Output the [x, y] coordinate of the center of the cell containing the given text.  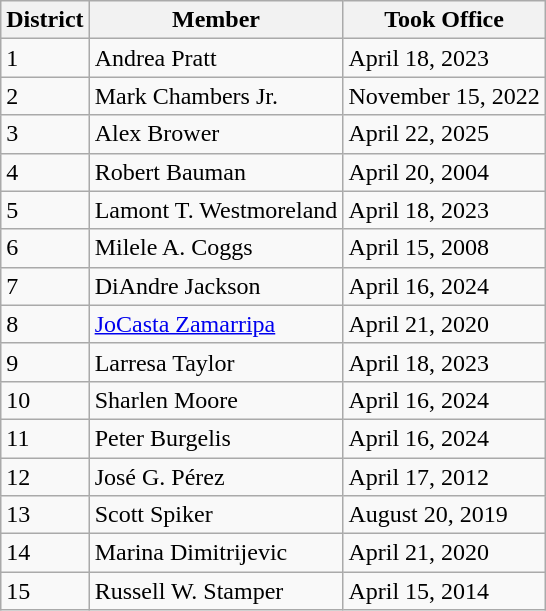
Larresa Taylor [216, 362]
Milele A. Coggs [216, 248]
13 [45, 515]
April 15, 2014 [444, 591]
April 20, 2004 [444, 172]
Mark Chambers Jr. [216, 96]
Sharlen Moore [216, 400]
2 [45, 96]
1 [45, 58]
12 [45, 477]
8 [45, 324]
November 15, 2022 [444, 96]
Peter Burgelis [216, 438]
Took Office [444, 20]
JoCasta Zamarripa [216, 324]
5 [45, 210]
Andrea Pratt [216, 58]
District [45, 20]
9 [45, 362]
10 [45, 400]
Russell W. Stamper [216, 591]
Member [216, 20]
Robert Bauman [216, 172]
11 [45, 438]
3 [45, 134]
April 15, 2008 [444, 248]
15 [45, 591]
DiAndre Jackson [216, 286]
José G. Pérez [216, 477]
Scott Spiker [216, 515]
4 [45, 172]
Lamont T. Westmoreland [216, 210]
Alex Brower [216, 134]
Marina Dimitrijevic [216, 553]
7 [45, 286]
6 [45, 248]
14 [45, 553]
August 20, 2019 [444, 515]
April 22, 2025 [444, 134]
April 17, 2012 [444, 477]
